Find where the given text appears and provide that cell's center as [x, y] coordinate. 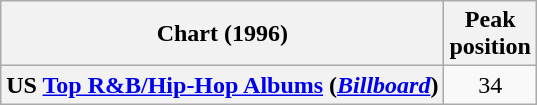
Chart (1996) [222, 34]
34 [490, 85]
US Top R&B/Hip-Hop Albums (Billboard) [222, 85]
Peakposition [490, 34]
